Return the [x, y] coordinate for the center point of the cell that contains the specified text.  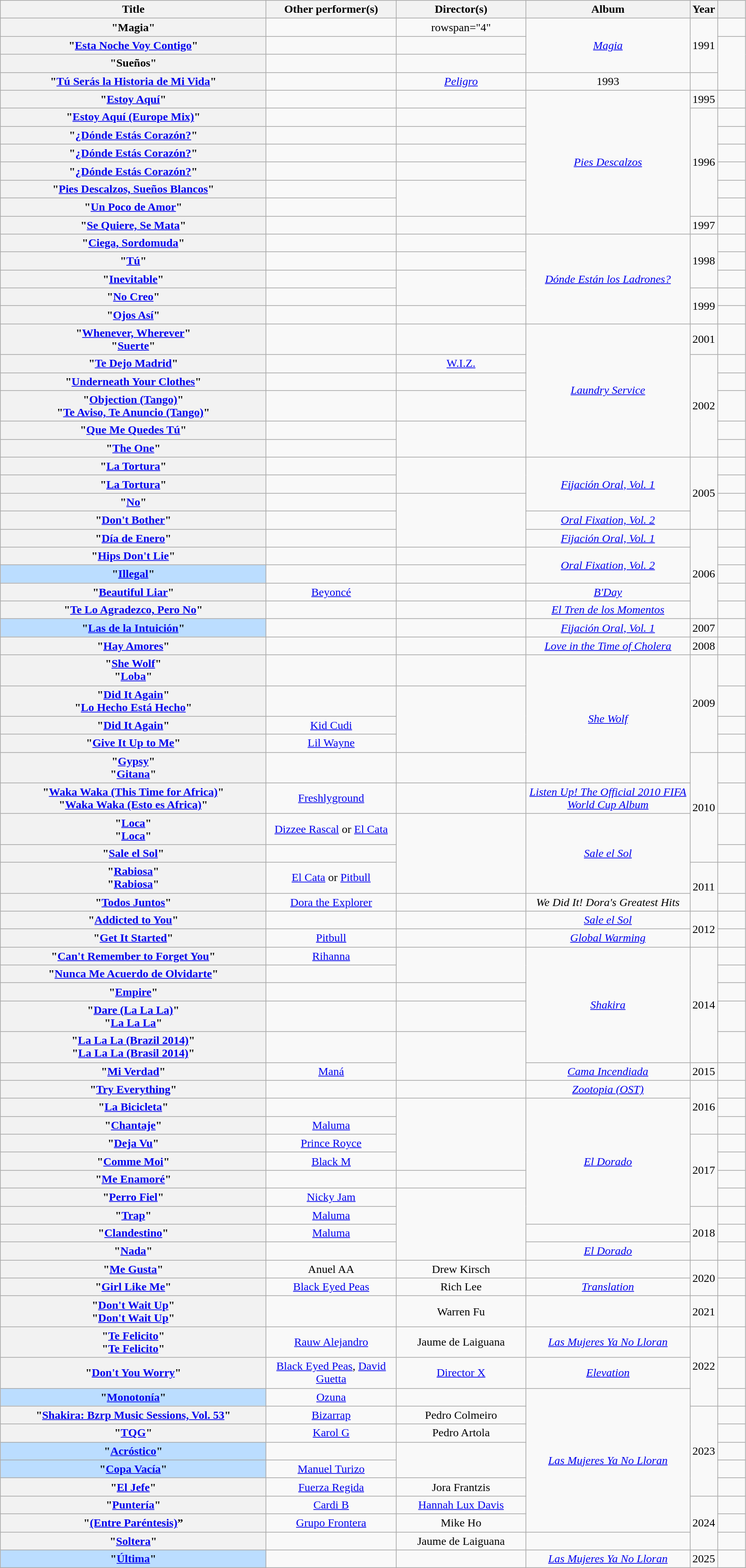
Drew Kirsch [461, 1269]
"Gypsy" "Gitana" [133, 768]
"Pies Descalzos, Sueños Blancos" [133, 189]
2018 [704, 1233]
1993 [608, 81]
1999 [704, 306]
Laundry Service [608, 390]
"Nunca Me Acuerdo de Olvidarte" [133, 974]
Director(s) [461, 9]
2005 [704, 493]
"Waka Waka (This Time for Africa)" "Waka Waka (Esto es Africa)" [133, 798]
"Nada" [133, 1251]
"Comme Moi" [133, 1161]
"Chantaje" [133, 1125]
Bizarrap [331, 1415]
Love in the Time of Cholera [608, 646]
"Don't You Worry" [133, 1373]
"Ojos Así" [133, 315]
"Addicted to You" [133, 920]
1996 [704, 162]
Ozuna [331, 1397]
Title [133, 9]
Freshlyground [331, 798]
"Try Everything" [133, 1089]
"La La La (Brazil 2014)" "La La La (Brasil 2014)" [133, 1047]
El Tren de los Momentos [608, 610]
2016 [704, 1107]
"Shakira: Bzrp Music Sessions, Vol. 53" [133, 1415]
"Puntería" [133, 1505]
She Wolf [608, 719]
"No" [133, 502]
"Estoy Aquí" [133, 99]
"Ciega, Sordomuda" [133, 243]
"Monotonía" [133, 1397]
1998 [704, 261]
"Rabiosa" "Rabiosa" [133, 877]
"Esta Noche Voy Contigo" [133, 45]
2020 [704, 1278]
Rauw Alejandro [331, 1342]
Pitbull [331, 938]
2025 [704, 1559]
"La Bicicleta" [133, 1107]
Manuel Turizo [331, 1469]
Karol G [331, 1433]
"Whenever, Wherever" "Suerte" [133, 339]
"Don't Bother" [133, 520]
Hannah Lux Davis [461, 1505]
"Día de Enero" [133, 538]
Black Eyed Peas, David Guetta [331, 1373]
"Soltera" [133, 1541]
2014 [704, 1005]
Translation [608, 1287]
We Did It! Dora's Greatest Hits [608, 902]
Album [608, 9]
2015 [704, 1071]
Director X [461, 1373]
"Don't Wait Up""Don't Wait Up" [133, 1312]
"Se Quiere, Se Mata" [133, 225]
"Acróstico" [133, 1451]
"Deja Vu" [133, 1143]
"Perro Fiel" [133, 1197]
2022 [704, 1366]
2024 [704, 1523]
"No Creo" [133, 297]
"Las de la Intuición" [133, 628]
Year [704, 9]
Peligro [461, 81]
rowspan="4" [461, 27]
2023 [704, 1451]
2008 [704, 646]
Global Warming [608, 938]
"Empire" [133, 992]
Zootopia (OST) [608, 1089]
Elevation [608, 1373]
"(Entre Paréntesis)” [133, 1523]
Cama Incendiada [608, 1071]
"Tú Serás la Historia de Mi Vida" [133, 81]
"Te Lo Agradezco, Pero No" [133, 610]
"Dare (La La La)" "La La La" [133, 1016]
Jora Frantzis [461, 1487]
W.I.Z. [461, 364]
Magia [608, 45]
"Que Me Quedes Tú" [133, 430]
Pies Descalzos [608, 162]
"Loca" "Loca" [133, 829]
Cardi B [331, 1505]
"Mi Verdad" [133, 1071]
"Did It Again" "Lo Hecho Está Hecho" [133, 701]
"Te Felicito""Te Felicito" [133, 1342]
"Underneath Your Clothes" [133, 381]
2001 [704, 339]
"The One" [133, 448]
Listen Up! The Official 2010 FIFA World Cup Album [608, 798]
"Get It Started" [133, 938]
"She Wolf" "Loba" [133, 670]
El Cata or Pitbull [331, 877]
Fuerza Regida [331, 1487]
"TQG" [133, 1433]
Pedro Artola [461, 1433]
Dizzee Rascal or El Cata [331, 829]
2021 [704, 1312]
1991 [704, 45]
Nicky Jam [331, 1197]
Grupo Frontera [331, 1523]
"Un Poco de Amor" [133, 207]
Dora the Explorer [331, 902]
2009 [704, 703]
2002 [704, 406]
1997 [704, 225]
Black M [331, 1161]
"Give It Up to Me" [133, 743]
"Illegal" [133, 574]
"Estoy Aquí (Europe Mix)" [133, 117]
"Me Enamoré" [133, 1179]
"Magia" [133, 27]
"Inevitable" [133, 279]
Black Eyed Peas [331, 1287]
"Me Gusta" [133, 1269]
Mike Ho [461, 1523]
"Última" [133, 1559]
Rihanna [331, 956]
"Objection (Tango)" "Te Aviso, Te Anuncio (Tango)" [133, 406]
Warren Fu [461, 1312]
2017 [704, 1170]
"El Jefe" [133, 1487]
Kid Cudi [331, 725]
2010 [704, 807]
2007 [704, 628]
Prince Royce [331, 1143]
1995 [704, 99]
Anuel AA [331, 1269]
Beyoncé [331, 592]
"Tú" [133, 261]
Shakira [608, 1005]
"Did It Again" [133, 725]
Other performer(s) [331, 9]
Rich Lee [461, 1287]
2012 [704, 929]
"Beautiful Liar" [133, 592]
Lil Wayne [331, 743]
"Te Dejo Madrid" [133, 364]
"Can't Remember to Forget You" [133, 956]
"Girl Like Me" [133, 1287]
2006 [704, 574]
Dónde Están los Ladrones? [608, 279]
2011 [704, 887]
"Trap" [133, 1215]
"Sueños" [133, 63]
"Todos Juntos" [133, 902]
Maná [331, 1071]
"Hips Don't Lie" [133, 556]
"Hay Amores" [133, 646]
Pedro Colmeiro [461, 1415]
B'Day [608, 592]
"Clandestino" [133, 1233]
"Sale el Sol" [133, 853]
"Copa Vacía" [133, 1469]
